Identify which cell holds the provided text, then report its [X, Y] central coordinate. 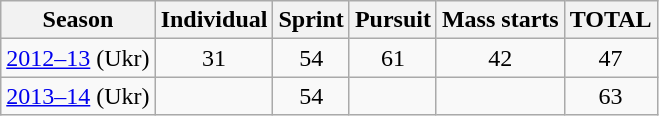
TOTAL [610, 20]
61 [392, 58]
42 [500, 58]
2013–14 (Ukr) [78, 96]
31 [214, 58]
63 [610, 96]
Season [78, 20]
2012–13 (Ukr) [78, 58]
47 [610, 58]
Pursuit [392, 20]
Individual [214, 20]
Sprint [311, 20]
Mass starts [500, 20]
